Find where the given text appears and provide that cell's center as [x, y] coordinate. 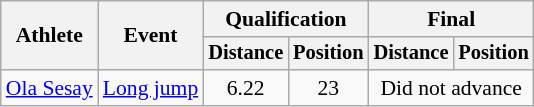
Ola Sesay [50, 88]
23 [328, 88]
Final [452, 19]
Did not advance [452, 88]
Event [150, 36]
Qualification [286, 19]
Athlete [50, 36]
Long jump [150, 88]
6.22 [246, 88]
